Determine the (X, Y) coordinate at the center of the cell enclosing the given text.  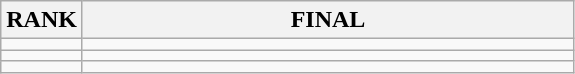
FINAL (328, 20)
RANK (42, 20)
